Detect which cell encompasses the target text, then output its (X, Y) center coordinate. 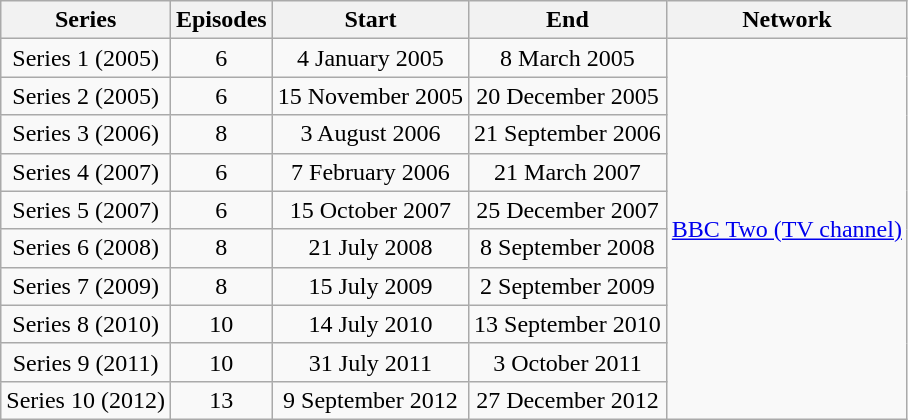
13 (221, 400)
Series (86, 20)
27 December 2012 (568, 400)
9 September 2012 (370, 400)
21 July 2008 (370, 248)
8 March 2005 (568, 58)
Series 6 (2008) (86, 248)
Series 4 (2007) (86, 172)
15 July 2009 (370, 286)
Series 1 (2005) (86, 58)
End (568, 20)
BBC Two (TV channel) (786, 230)
20 December 2005 (568, 96)
31 July 2011 (370, 362)
3 October 2011 (568, 362)
25 December 2007 (568, 210)
Episodes (221, 20)
Series 3 (2006) (86, 134)
21 September 2006 (568, 134)
Series 5 (2007) (86, 210)
Series 9 (2011) (86, 362)
14 July 2010 (370, 324)
7 February 2006 (370, 172)
21 March 2007 (568, 172)
8 September 2008 (568, 248)
Series 10 (2012) (86, 400)
Series 7 (2009) (86, 286)
2 September 2009 (568, 286)
Series 2 (2005) (86, 96)
Network (786, 20)
4 January 2005 (370, 58)
15 October 2007 (370, 210)
13 September 2010 (568, 324)
Start (370, 20)
15 November 2005 (370, 96)
Series 8 (2010) (86, 324)
3 August 2006 (370, 134)
